Locate the cell with the specified text and output its (X, Y) center coordinate. 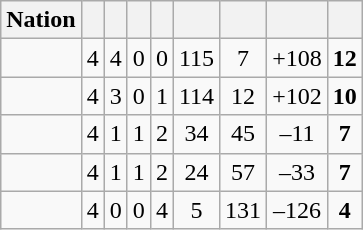
+102 (298, 96)
131 (244, 210)
Nation (41, 20)
10 (344, 96)
–126 (298, 210)
45 (244, 134)
114 (196, 96)
34 (196, 134)
–33 (298, 172)
+108 (298, 58)
115 (196, 58)
57 (244, 172)
5 (196, 210)
3 (116, 96)
24 (196, 172)
–11 (298, 134)
